Return (X, Y) of the center of cell containing provided text 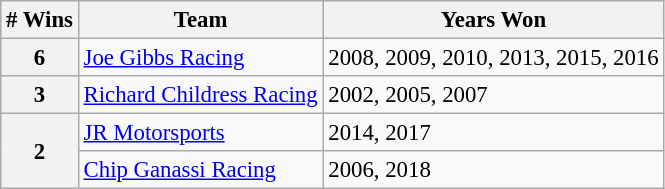
Chip Ganassi Racing (200, 170)
Years Won (494, 20)
2002, 2005, 2007 (494, 95)
Team (200, 20)
Richard Childress Racing (200, 95)
2 (40, 152)
JR Motorsports (200, 133)
2014, 2017 (494, 133)
3 (40, 95)
Joe Gibbs Racing (200, 58)
6 (40, 58)
# Wins (40, 20)
2006, 2018 (494, 170)
2008, 2009, 2010, 2013, 2015, 2016 (494, 58)
